Scan for the cell matching the given text and deliver its (X, Y) coordinate at center. 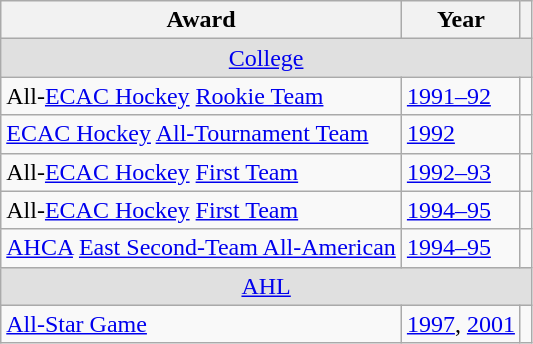
Year (460, 20)
Award (202, 20)
AHCA East Second-Team All-American (202, 248)
All-Star Game (202, 324)
ECAC Hockey All-Tournament Team (202, 134)
AHL (266, 286)
1992 (460, 134)
College (266, 58)
1991–92 (460, 96)
1997, 2001 (460, 324)
All-ECAC Hockey Rookie Team (202, 96)
1992–93 (460, 172)
